Return (X, Y) of the center of cell containing provided text 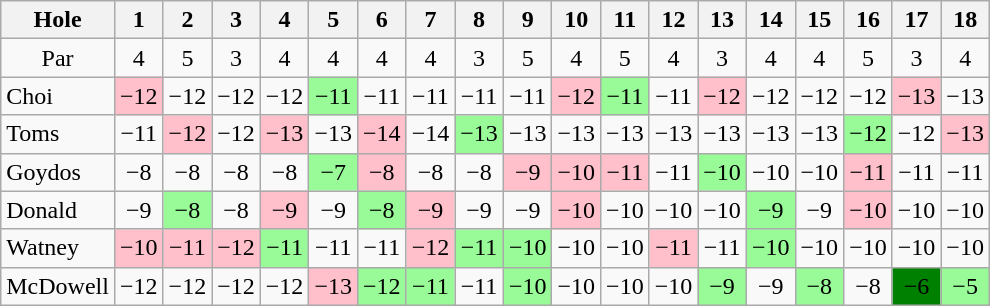
−7 (334, 172)
Watney (58, 248)
7 (430, 20)
−6 (916, 286)
13 (722, 20)
1 (138, 20)
6 (382, 20)
8 (480, 20)
9 (528, 20)
16 (868, 20)
Donald (58, 210)
17 (916, 20)
Hole (58, 20)
−5 (966, 286)
Goydos (58, 172)
2 (188, 20)
Choi (58, 96)
Toms (58, 134)
12 (674, 20)
McDowell (58, 286)
18 (966, 20)
10 (576, 20)
15 (820, 20)
11 (626, 20)
14 (770, 20)
Par (58, 58)
